Return [X, Y] of the center of cell containing provided text 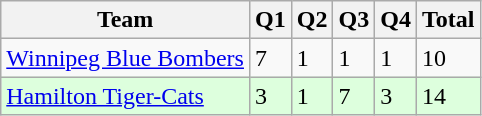
10 [448, 58]
14 [448, 96]
Q2 [312, 20]
Hamilton Tiger-Cats [126, 96]
Total [448, 20]
Q3 [354, 20]
Winnipeg Blue Bombers [126, 58]
Team [126, 20]
Q1 [270, 20]
Q4 [396, 20]
